Search for the cell housing the specified text and yield its [x, y] center coordinate. 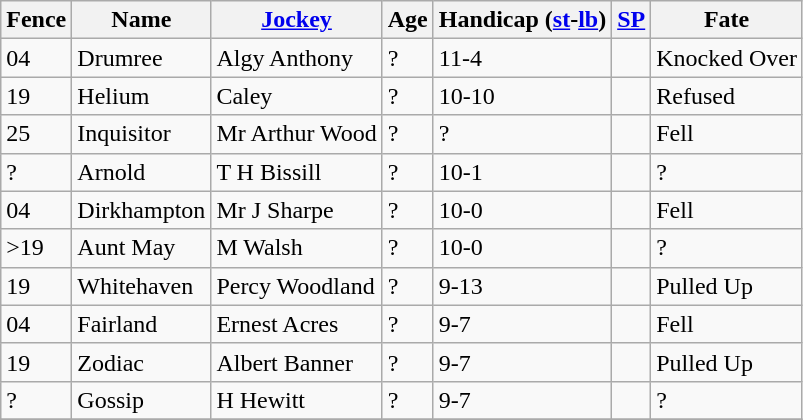
Handicap (st-lb) [522, 20]
Percy Woodland [296, 286]
10-1 [522, 172]
Whitehaven [142, 286]
H Hewitt [296, 400]
Knocked Over [727, 58]
SP [632, 20]
11-4 [522, 58]
Dirkhampton [142, 210]
Fence [36, 20]
Age [408, 20]
M Walsh [296, 248]
Fairland [142, 324]
Caley [296, 96]
Refused [727, 96]
Inquisitor [142, 134]
Name [142, 20]
Gossip [142, 400]
Mr Arthur Wood [296, 134]
10-10 [522, 96]
Helium [142, 96]
>19 [36, 248]
Ernest Acres [296, 324]
Drumree [142, 58]
Mr J Sharpe [296, 210]
Jockey [296, 20]
Arnold [142, 172]
Albert Banner [296, 362]
25 [36, 134]
9-13 [522, 286]
T H Bissill [296, 172]
Fate [727, 20]
Zodiac [142, 362]
Algy Anthony [296, 58]
Aunt May [142, 248]
